Provide the (X, Y) coordinate of the cell's center where the given text is located.  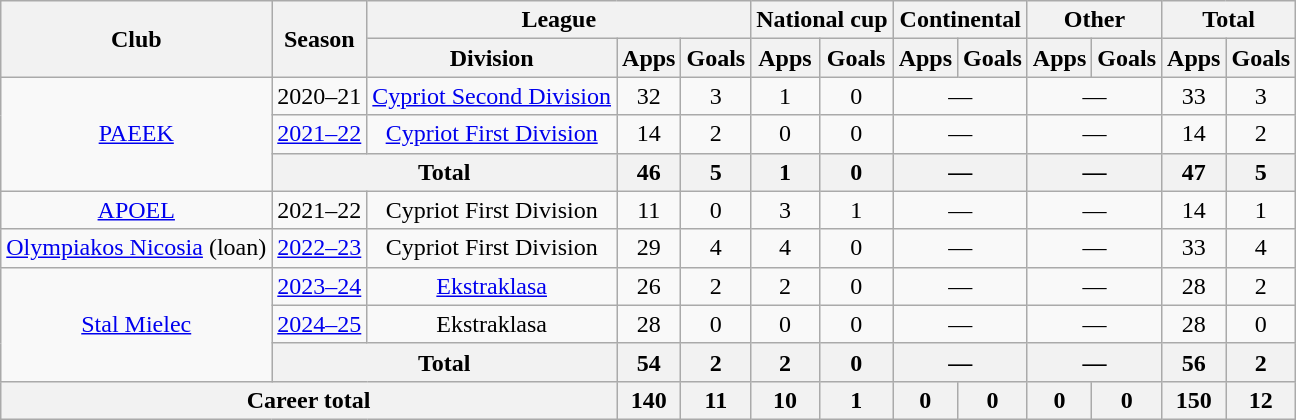
140 (649, 400)
47 (1194, 172)
Continental (960, 20)
12 (1261, 400)
Other (1094, 20)
Cypriot Second Division (492, 96)
10 (785, 400)
26 (649, 286)
2024–25 (320, 324)
2020–21 (320, 96)
League (559, 20)
Club (136, 39)
46 (649, 172)
2022–23 (320, 248)
Olympiakos Nicosia (loan) (136, 248)
56 (1194, 362)
54 (649, 362)
Season (320, 39)
32 (649, 96)
PAEEK (136, 134)
29 (649, 248)
APOEL (136, 210)
2023–24 (320, 286)
National cup (822, 20)
Stal Mielec (136, 324)
Career total (309, 400)
Division (492, 58)
150 (1194, 400)
